Determine the [x, y] coordinate at the center of the cell enclosing the given text.  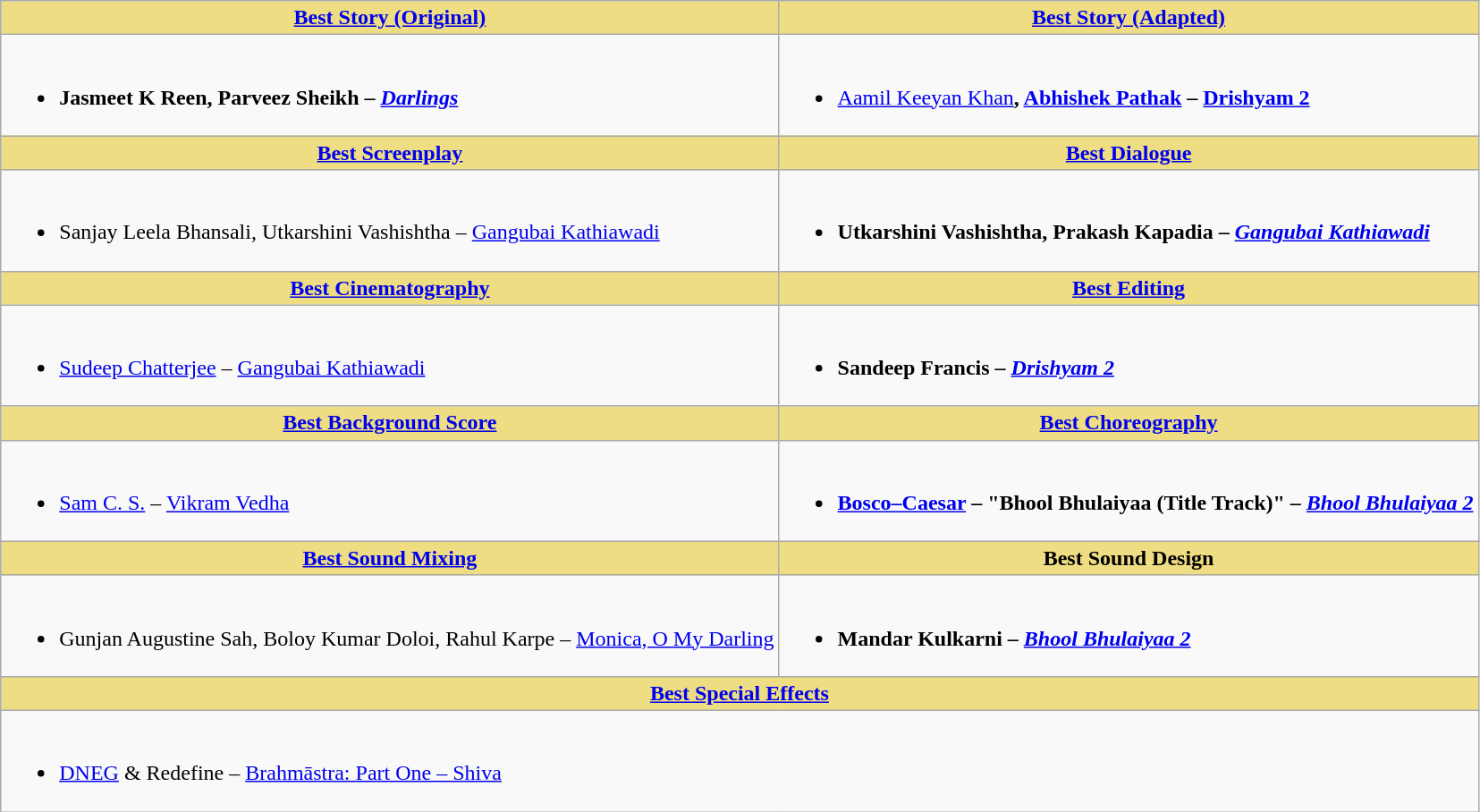
DNEG & Redefine – Brahmāstra: Part One – Shiva [740, 760]
Best Story (Adapted) [1129, 18]
Best Editing [1129, 288]
Mandar Kulkarni – Bhool Bhulaiyaa 2 [1129, 626]
Aamil Keeyan Khan, Abhishek Pathak – Drishyam 2 [1129, 86]
Best Sound Mixing [390, 558]
Sanjay Leela Bhansali, Utkarshini Vashishtha – Gangubai Kathiawadi [390, 220]
Best Special Effects [740, 693]
Best Background Score [390, 423]
Sam C. S. – Vikram Vedha [390, 490]
Best Story (Original) [390, 18]
Best Screenplay [390, 153]
Gunjan Augustine Sah, Boloy Kumar Doloi, Rahul Karpe – Monica, O My Darling [390, 626]
Utkarshini Vashishtha, Prakash Kapadia – Gangubai Kathiawadi [1129, 220]
Best Choreography [1129, 423]
Best Sound Design [1129, 558]
Best Dialogue [1129, 153]
Sandeep Francis – Drishyam 2 [1129, 356]
Sudeep Chatterjee – Gangubai Kathiawadi [390, 356]
Bosco–Caesar – "Bhool Bhulaiyaa (Title Track)" – Bhool Bhulaiyaa 2 [1129, 490]
Best Cinematography [390, 288]
Jasmeet K Reen, Parveez Sheikh – Darlings [390, 86]
